Return the [x, y] coordinate for the center point of the cell that contains the specified text.  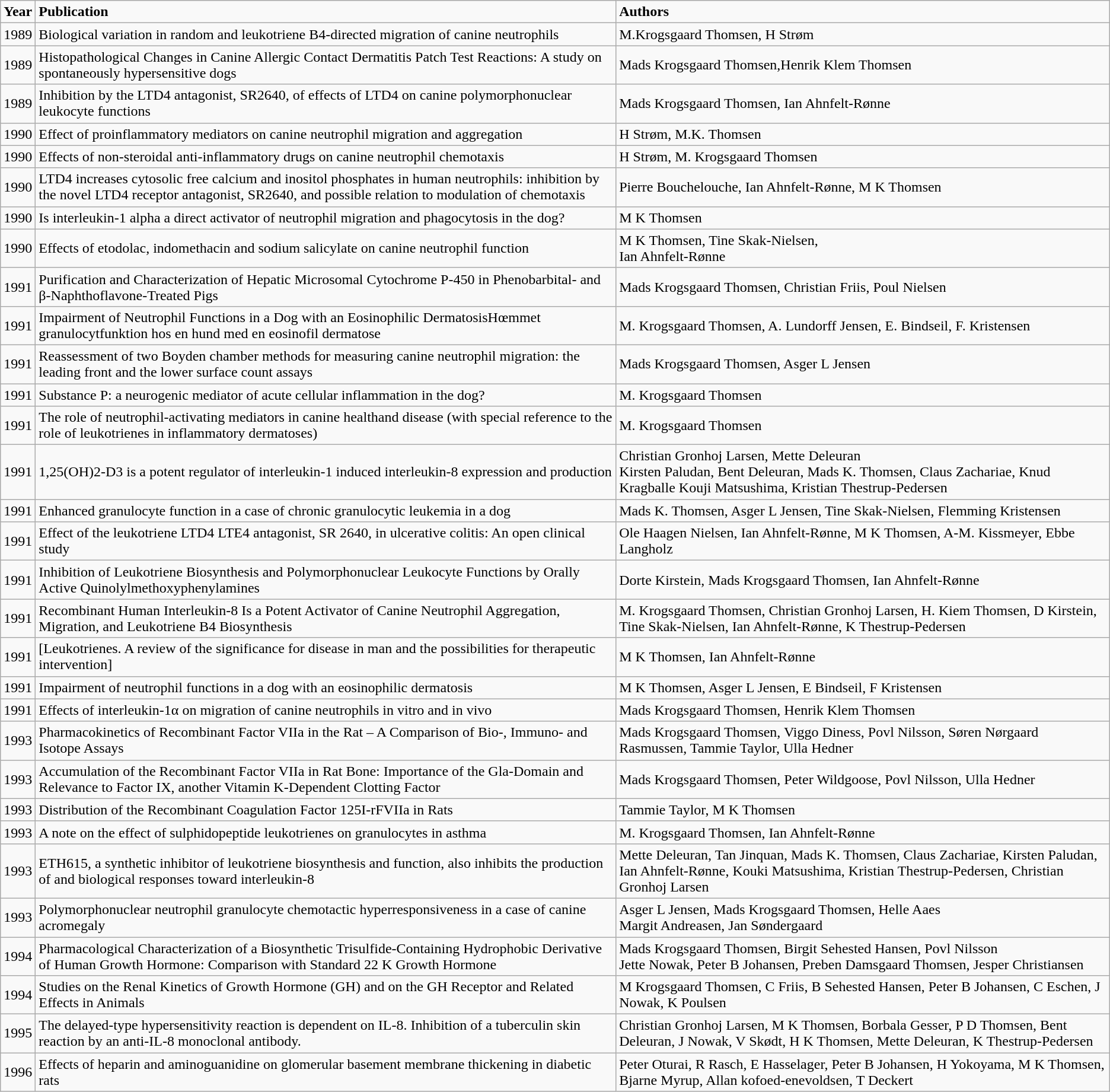
A note on the effect of sulphidopeptide leukotrienes on granulocytes in asthma [326, 832]
Mads K. Thomsen, Asger L Jensen, Tine Skak-Nielsen, Flemming Kristensen [863, 511]
Effects of interleukin-1α on migration of canine neutrophils in vitro and in vivo [326, 710]
Mads Krogsgaard Thomsen, Birgit Sehested Hansen, Povl NilssonJette Nowak, Peter B Johansen, Preben Damsgaard Thomsen, Jesper Christiansen [863, 956]
M K Thomsen, Tine Skak-Nielsen,Ian Ahnfelt-Rønne [863, 248]
Biological variation in random and leukotriene B4-directed migration of canine neutrophils [326, 34]
Effects of heparin and aminoguanidine on glomerular basement membrane thickening in diabetic rats [326, 1072]
1996 [18, 1072]
Mads Krogsgaard Thomsen, Peter Wildgoose, Povl Nilsson, Ulla Hedner [863, 779]
H Strøm, M. Krogsgaard Thomsen [863, 157]
M K Thomsen, Ian Ahnfelt-Rønne [863, 657]
M.Krogsgaard Thomsen, H Strøm [863, 34]
Tammie Taylor, M K Thomsen [863, 810]
Studies on the Renal Kinetics of Growth Hormone (GH) and on the GH Receptor and Related Effects in Animals [326, 995]
Is interleukin-1 alpha a direct activator of neutrophil migration and phagocytosis in the dog? [326, 218]
Substance P: a neurogenic mediator of acute cellular inflammation in the dog? [326, 394]
Mads Krogsgaard Thomsen,Henrik Klem Thomsen [863, 65]
Peter Oturai, R Rasch, E Hasselager, Peter B Johansen, H Yokoyama, M K Thomsen, Bjarne Myrup, Allan kofoed-enevoldsen, T Deckert [863, 1072]
M. Krogsgaard Thomsen, Ian Ahnfelt-Rønne [863, 832]
Effect of proinflammatory mediators on canine neutrophil migration and aggregation [326, 134]
Asger L Jensen, Mads Krogsgaard Thomsen, Helle AaesMargit Andreasen, Jan Søndergaard [863, 917]
M K Thomsen [863, 218]
M. Krogsgaard Thomsen, Christian Gronhoj Larsen, H. Kiem Thomsen, D Kirstein, Tine Skak-Nielsen, Ian Ahnfelt-Rønne, K Thestrup-Pedersen [863, 618]
Dorte Kirstein, Mads Krogsgaard Thomsen, Ian Ahnfelt-Rønne [863, 580]
ETH615, a synthetic inhibitor of leukotriene biosynthesis and function, also inhibits the production of and biological responses toward interleukin-8 [326, 871]
Pierre Bouchelouche, Ian Ahnfelt-Rønne, M K Thomsen [863, 187]
The delayed-type hypersensitivity reaction is dependent on IL-8. Inhibition of a tuberculin skin reaction by an anti-IL-8 monoclonal antibody. [326, 1033]
Ole Haagen Nielsen, Ian Ahnfelt-Rønne, M K Thomsen, A-M. Kissmeyer, Ebbe Langholz [863, 541]
Effect of the leukotriene LTD4 LTE4 antagonist, SR 2640, in ulcerative colitis: An open clinical study [326, 541]
Mads Krogsgaard Thomsen, Christian Friis, Poul Nielsen [863, 287]
Effects of non-steroidal anti-inflammatory drugs on canine neutrophil chemotaxis [326, 157]
Year [18, 12]
Histopathological Changes in Canine Allergic Contact Dermatitis Patch Test Reactions: A study on spontaneously hypersensitive dogs [326, 65]
Purification and Characterization of Hepatic Microsomal Cytochrome P-450 in Phenobarbital- and β-Naphthoflavone-Treated Pigs [326, 287]
Mads Krogsgaard Thomsen, Viggo Diness, Povl Nilsson, Søren Nørgaard Rasmussen, Tammie Taylor, Ulla Hedner [863, 740]
Inhibition by the LTD4 antagonist, SR2640, of effects of LTD4 on canine polymorphonuclear leukocyte functions [326, 103]
Reassessment of two Boyden chamber methods for measuring canine neutrophil migration: the leading front and the lower surface count assays [326, 364]
Impairment of Neutrophil Functions in a Dog with an Eosinophilic DermatosisHœmmet granulocytfunktion hos en hund med en eosinofil dermatose [326, 325]
Distribution of the Recombinant Coagulation Factor 125I-rFVIIa in Rats [326, 810]
Polymorphonuclear neutrophil granulocyte chemotactic hyperresponsiveness in a case of canine acromegaly [326, 917]
M. Krogsgaard Thomsen, A. Lundorff Jensen, E. Bindseil, F. Kristensen [863, 325]
Inhibition of Leukotriene Biosynthesis and Polymorphonuclear Leukocyte Functions by Orally Active Quinolylmethoxyphenylamines [326, 580]
Effects of etodolac, indomethacin and sodium salicylate on canine neutrophil function [326, 248]
H Strøm, M.K. Thomsen [863, 134]
Pharmacokinetics of Recombinant Factor VIIa in the Rat – A Comparison of Bio-, Immuno- and Isotope Assays [326, 740]
1,25(OH)2-D3 is a potent regulator of interleukin-1 induced interleukin-8 expression and production [326, 472]
Publication [326, 12]
Mads Krogsgaard Thomsen, Ian Ahnfelt-Rønne [863, 103]
Mads Krogsgaard Thomsen, Henrik Klem Thomsen [863, 710]
1995 [18, 1033]
Christian Gronhoj Larsen, M K Thomsen, Borbala Gesser, P D Thomsen, Bent Deleuran, J Nowak, V Skødt, H K Thomsen, Mette Deleuran, K Thestrup-Pedersen [863, 1033]
Impairment of neutrophil functions in a dog with an eosinophilic dermatosis [326, 687]
Enhanced granulocyte function in a case of chronic granulocytic leukemia in a dog [326, 511]
[Leukotrienes. A review of the significance for disease in man and the possibilities for therapeutic intervention] [326, 657]
Recombinant Human Interleukin-8 Is a Potent Activator of Canine Neutrophil Aggregation, Migration, and Leukotriene B4 Biosynthesis [326, 618]
M Krogsgaard Thomsen, C Friis, B Sehested Hansen, Peter B Johansen, C Eschen, J Nowak, K Poulsen [863, 995]
Mads Krogsgaard Thomsen, Asger L Jensen [863, 364]
Authors [863, 12]
M K Thomsen, Asger L Jensen, E Bindseil, F Kristensen [863, 687]
